Return the (x, y) coordinate for the center point of the cell that contains the specified text.  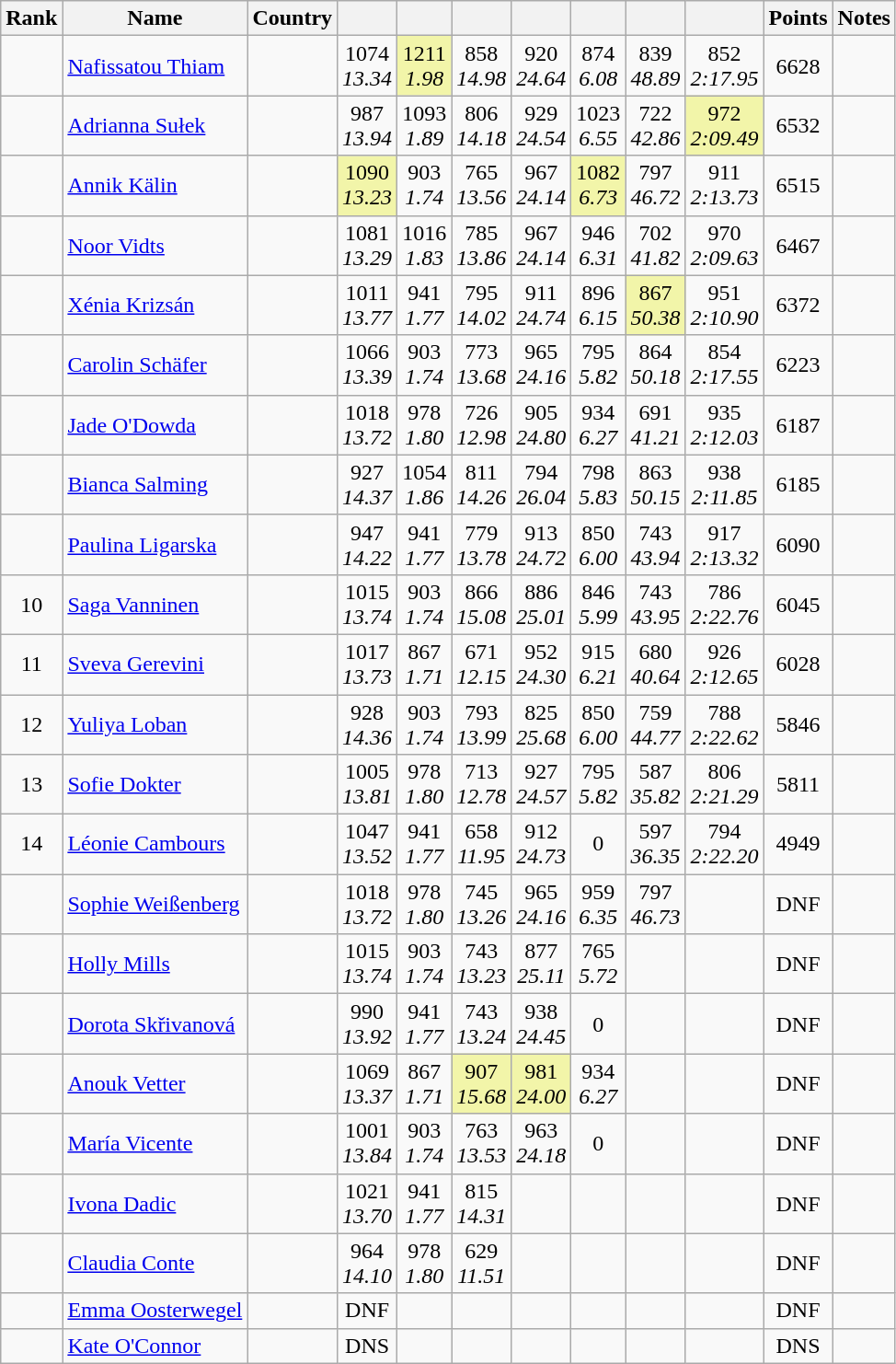
81114.26 (482, 484)
Saga Vanninen (155, 604)
58735.82 (655, 784)
70241.82 (655, 245)
106913.37 (368, 1084)
7942:22.20 (725, 845)
Notes (864, 18)
106613.39 (368, 364)
Name (155, 18)
74513.26 (482, 904)
12 (31, 723)
79313.99 (482, 723)
75944.77 (655, 723)
9512:10.90 (725, 306)
74313.23 (482, 965)
9112:13.73 (725, 186)
92924.54 (541, 125)
88625.01 (541, 604)
10236.55 (598, 125)
82525.68 (541, 723)
86615.08 (482, 604)
Noor Vidts (155, 245)
98713.94 (368, 125)
100513.81 (368, 784)
6045 (798, 604)
9262:12.65 (725, 665)
10826.73 (598, 186)
99013.92 (368, 1023)
8966.15 (598, 306)
Emma Oosterwegel (155, 1311)
Sveva Gerevini (155, 665)
6532 (798, 125)
Xénia Krizsán (155, 306)
8746.08 (598, 66)
10931.89 (425, 125)
78513.86 (482, 245)
65811.95 (482, 845)
71312.78 (482, 784)
5811 (798, 784)
Rank (31, 18)
5846 (798, 723)
Adrianna Sułek (155, 125)
79514.02 (482, 306)
107413.34 (368, 66)
86750.38 (655, 306)
9722:09.49 (725, 125)
79746.72 (655, 186)
74343.94 (655, 545)
6090 (798, 545)
92724.57 (541, 784)
Paulina Ligarska (155, 545)
68040.64 (655, 665)
10 (31, 604)
69141.21 (655, 425)
79426.04 (541, 484)
7882:22.62 (725, 723)
6515 (798, 186)
108113.29 (368, 245)
Carolin Schäfer (155, 364)
9352:12.03 (725, 425)
Bianca Salming (155, 484)
Dorota Skřivanová (155, 1023)
11 (31, 665)
6185 (798, 484)
96414.10 (368, 1263)
7985.83 (598, 484)
12111.98 (425, 66)
8542:17.55 (725, 364)
Jade O'Dowda (155, 425)
Anouk Vetter (155, 1084)
Léonie Cambours (155, 845)
Annik Kälin (155, 186)
7655.72 (598, 965)
Points (798, 18)
72612.98 (482, 425)
91124.74 (541, 306)
6467 (798, 245)
74343.95 (655, 604)
80614.18 (482, 125)
Nafissatou Thiam (155, 66)
8062:21.29 (725, 784)
9382:11.85 (725, 484)
Ivona Dadic (155, 1204)
Kate O'Connor (155, 1346)
74313.24 (482, 1023)
62911.51 (482, 1263)
10541.86 (425, 484)
13 (31, 784)
98124.00 (541, 1084)
6187 (798, 425)
72242.86 (655, 125)
8522:17.95 (725, 66)
María Vicente (155, 1143)
9156.21 (598, 665)
9702:09.63 (725, 245)
102113.70 (368, 1204)
92814.36 (368, 723)
100113.84 (368, 1143)
93824.45 (541, 1023)
Sophie Weißenberg (155, 904)
76313.53 (482, 1143)
67112.15 (482, 665)
96324.18 (541, 1143)
Claudia Conte (155, 1263)
85814.98 (482, 66)
86450.18 (655, 364)
91324.72 (541, 545)
92714.37 (368, 484)
87725.11 (541, 965)
101113.77 (368, 306)
59736.35 (655, 845)
83948.89 (655, 66)
6028 (798, 665)
95224.30 (541, 665)
86350.15 (655, 484)
77313.68 (482, 364)
Sofie Dokter (155, 784)
90524.80 (541, 425)
14 (31, 845)
6628 (798, 66)
109013.23 (368, 186)
Holly Mills (155, 965)
91224.73 (541, 845)
101713.73 (368, 665)
77913.78 (482, 545)
92024.64 (541, 66)
9172:13.32 (725, 545)
Yuliya Loban (155, 723)
9596.35 (598, 904)
81514.31 (482, 1204)
9466.31 (598, 245)
6223 (798, 364)
8465.99 (598, 604)
Country (293, 18)
104713.52 (368, 845)
76513.56 (482, 186)
10161.83 (425, 245)
94714.22 (368, 545)
4949 (798, 845)
79746.73 (655, 904)
7862:22.76 (725, 604)
6372 (798, 306)
90715.68 (482, 1084)
